From the cell containing the given text, extract its center point as [x, y] coordinate. 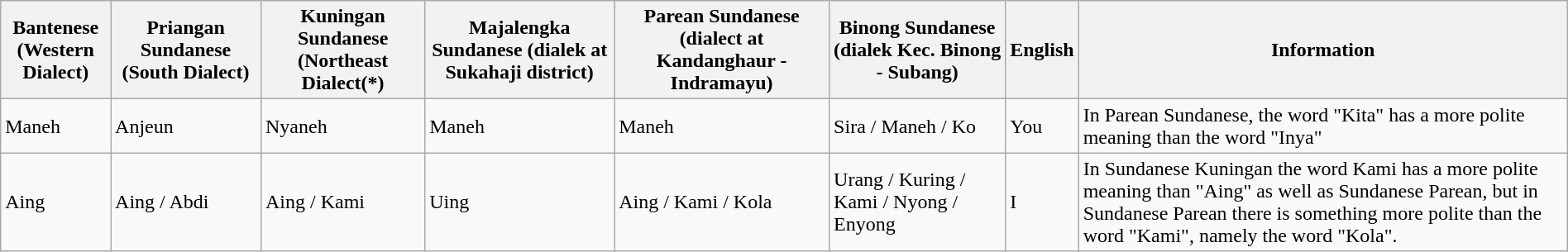
Nyaneh [342, 126]
Bantenese(Western Dialect) [56, 50]
Uing [519, 202]
You [1042, 126]
Parean Sundanese (dialect at Kandanghaur - Indramayu) [722, 50]
Majalengka Sundanese (dialek at Sukahaji district) [519, 50]
Kuningan Sundanese (Northeast Dialect(*) [342, 50]
Aing / Abdi [186, 202]
English [1042, 50]
Aing [56, 202]
Information [1323, 50]
Binong Sundanese (dialek Kec. Binong - Subang) [918, 50]
Urang / Kuring / Kami / Nyong / Enyong [918, 202]
In Parean Sundanese, the word "Kita" has a more polite meaning than the word "Inya" [1323, 126]
I [1042, 202]
Anjeun [186, 126]
Aing / Kami / Kola [722, 202]
Priangan Sundanese (South Dialect) [186, 50]
Sira / Maneh / Ko [918, 126]
Aing / Kami [342, 202]
